Output the [x, y] coordinate of the center of the cell containing the given text.  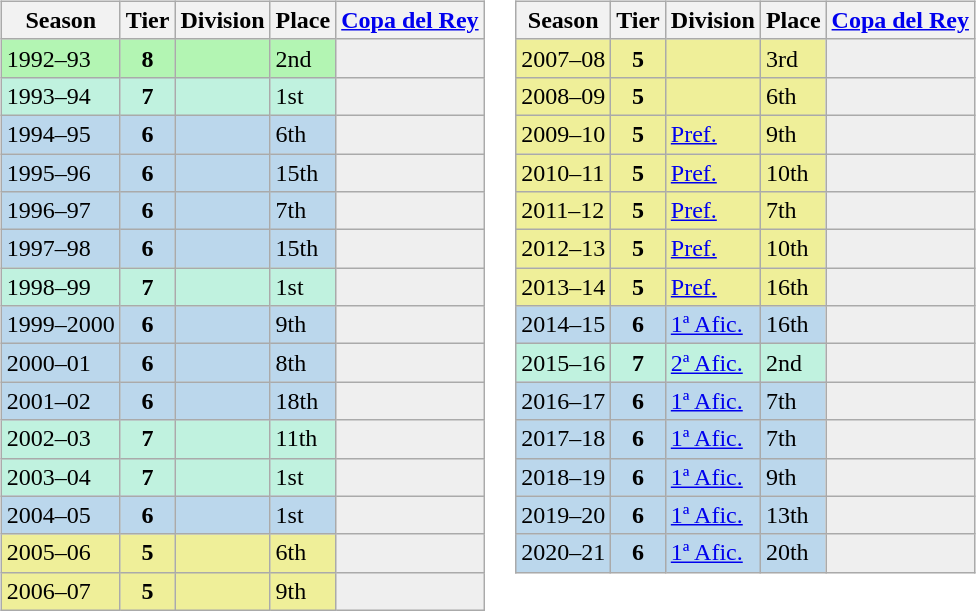
2015–16 [564, 363]
2014–15 [564, 325]
18th [303, 401]
20th [793, 553]
1999–2000 [60, 325]
2009–10 [564, 134]
2007–08 [564, 58]
8 [148, 58]
11th [303, 439]
1992–93 [60, 58]
2012–13 [564, 249]
1995–96 [60, 173]
2020–21 [564, 553]
2ª Afic. [712, 363]
2006–07 [60, 591]
1994–95 [60, 134]
2017–18 [564, 439]
2002–03 [60, 439]
2004–05 [60, 515]
2008–09 [564, 96]
8th [303, 363]
2011–12 [564, 211]
2013–14 [564, 287]
2000–01 [60, 363]
13th [793, 515]
2016–17 [564, 401]
1996–97 [60, 211]
2005–06 [60, 553]
1998–99 [60, 287]
2018–19 [564, 477]
3rd [793, 58]
2001–02 [60, 401]
1993–94 [60, 96]
2003–04 [60, 477]
2019–20 [564, 515]
2010–11 [564, 173]
1997–98 [60, 249]
